For the text-containing cell, return its midpoint in (X, Y) coordinate format. 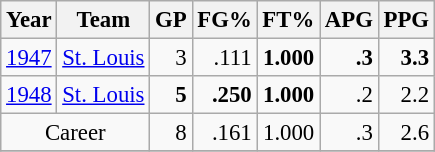
PPG (406, 20)
.161 (224, 133)
3.3 (406, 58)
8 (171, 133)
APG (350, 20)
2.2 (406, 95)
2.6 (406, 133)
GP (171, 20)
3 (171, 58)
.2 (350, 95)
5 (171, 95)
Year (29, 20)
Career (76, 133)
Team (104, 20)
.111 (224, 58)
1947 (29, 58)
1948 (29, 95)
FT% (288, 20)
FG% (224, 20)
.250 (224, 95)
